Find where the given text appears and provide that cell's center as [X, Y] coordinate. 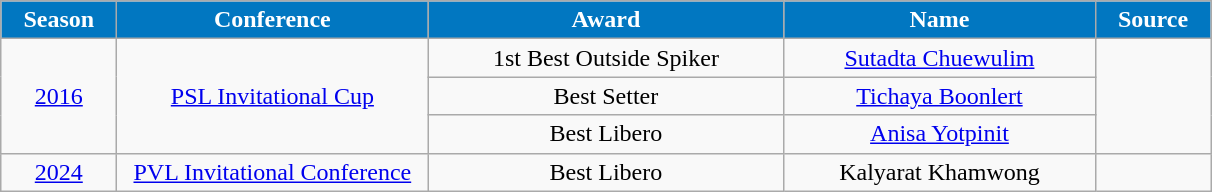
1st Best Outside Spiker [606, 58]
Tichaya Boonlert [940, 96]
Best Setter [606, 96]
Sutadta Chuewulim [940, 58]
2024 [59, 172]
Award [606, 20]
Source [1153, 20]
Kalyarat Khamwong [940, 172]
2016 [59, 96]
Season [59, 20]
PSL Invitational Cup [272, 96]
PVL Invitational Conference [272, 172]
Name [940, 20]
Conference [272, 20]
Anisa Yotpinit [940, 134]
